Output the [x, y] coordinate of the center of the cell containing the given text.  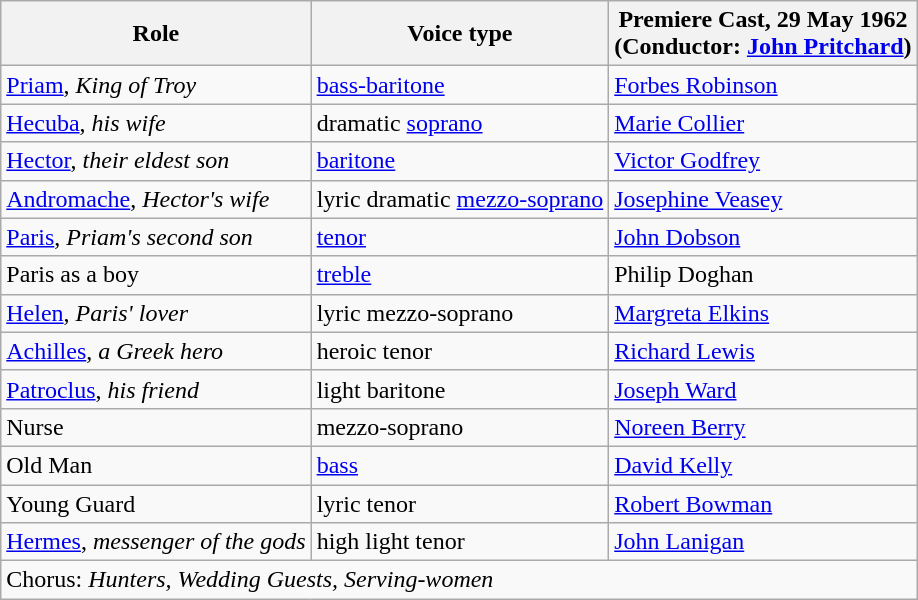
Role [156, 34]
Hector, their eldest son [156, 161]
Joseph Ward [763, 389]
Chorus: Hunters, Wedding Guests, Serving-women [459, 580]
Noreen Berry [763, 427]
lyric tenor [460, 503]
Philip Doghan [763, 275]
bass [460, 465]
Hecuba, his wife [156, 123]
Premiere Cast, 29 May 1962(Conductor: John Pritchard) [763, 34]
Paris as a boy [156, 275]
light baritone [460, 389]
treble [460, 275]
Patroclus, his friend [156, 389]
Victor Godfrey [763, 161]
tenor [460, 237]
David Kelly [763, 465]
Richard Lewis [763, 351]
bass-baritone [460, 85]
Achilles, a Greek hero [156, 351]
lyric dramatic mezzo-soprano [460, 199]
mezzo-soprano [460, 427]
Robert Bowman [763, 503]
Priam, King of Troy [156, 85]
Margreta Elkins [763, 313]
Josephine Veasey [763, 199]
dramatic soprano [460, 123]
Voice type [460, 34]
John Lanigan [763, 542]
Marie Collier [763, 123]
lyric mezzo-soprano [460, 313]
Andromache, Hector's wife [156, 199]
Paris, Priam's second son [156, 237]
Young Guard [156, 503]
high light tenor [460, 542]
heroic tenor [460, 351]
Old Man [156, 465]
Forbes Robinson [763, 85]
baritone [460, 161]
Hermes, messenger of the gods [156, 542]
Nurse [156, 427]
Helen, Paris' lover [156, 313]
John Dobson [763, 237]
